Capture the cell that displays the provided text and extract its (x, y) central coordinate. 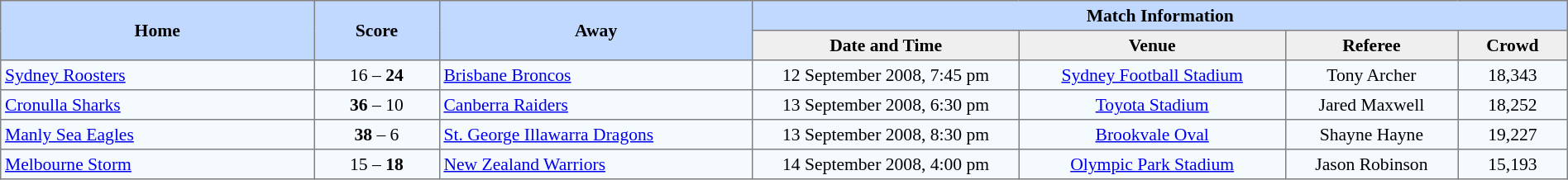
19,227 (1513, 135)
Sydney Football Stadium (1152, 75)
36 – 10 (377, 105)
Date and Time (886, 45)
18,343 (1513, 75)
Manly Sea Eagles (157, 135)
Melbourne Storm (157, 164)
Jared Maxwell (1371, 105)
Shayne Hayne (1371, 135)
Home (157, 31)
14 September 2008, 4:00 pm (886, 164)
Venue (1152, 45)
New Zealand Warriors (595, 164)
Away (595, 31)
Tony Archer (1371, 75)
15 – 18 (377, 164)
13 September 2008, 6:30 pm (886, 105)
13 September 2008, 8:30 pm (886, 135)
Crowd (1513, 45)
Referee (1371, 45)
18,252 (1513, 105)
St. George Illawarra Dragons (595, 135)
Brookvale Oval (1152, 135)
16 – 24 (377, 75)
Score (377, 31)
Match Information (1159, 16)
Canberra Raiders (595, 105)
12 September 2008, 7:45 pm (886, 75)
Jason Robinson (1371, 164)
Cronulla Sharks (157, 105)
38 – 6 (377, 135)
15,193 (1513, 164)
Olympic Park Stadium (1152, 164)
Brisbane Broncos (595, 75)
Sydney Roosters (157, 75)
Toyota Stadium (1152, 105)
